Determine the [x, y] coordinate at the center of the cell enclosing the given text.  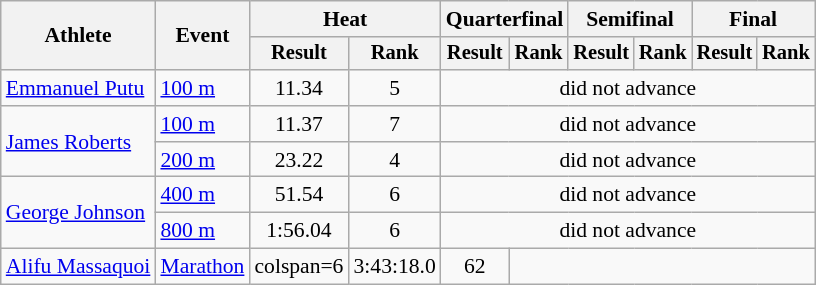
Quarterfinal [505, 19]
51.54 [298, 195]
3:43:18.0 [394, 267]
George Johnson [78, 212]
400 m [202, 195]
200 m [202, 160]
11.37 [298, 124]
4 [394, 160]
23.22 [298, 160]
Marathon [202, 267]
colspan=6 [298, 267]
Event [202, 36]
Heat [344, 19]
James Roberts [78, 142]
800 m [202, 231]
Final [754, 19]
7 [394, 124]
62 [475, 267]
Emmanuel Putu [78, 88]
5 [394, 88]
Alifu Massaquoi [78, 267]
11.34 [298, 88]
Athlete [78, 36]
1:56.04 [298, 231]
Semifinal [630, 19]
